Return the (X, Y) coordinate for the center point of the cell that contains the specified text.  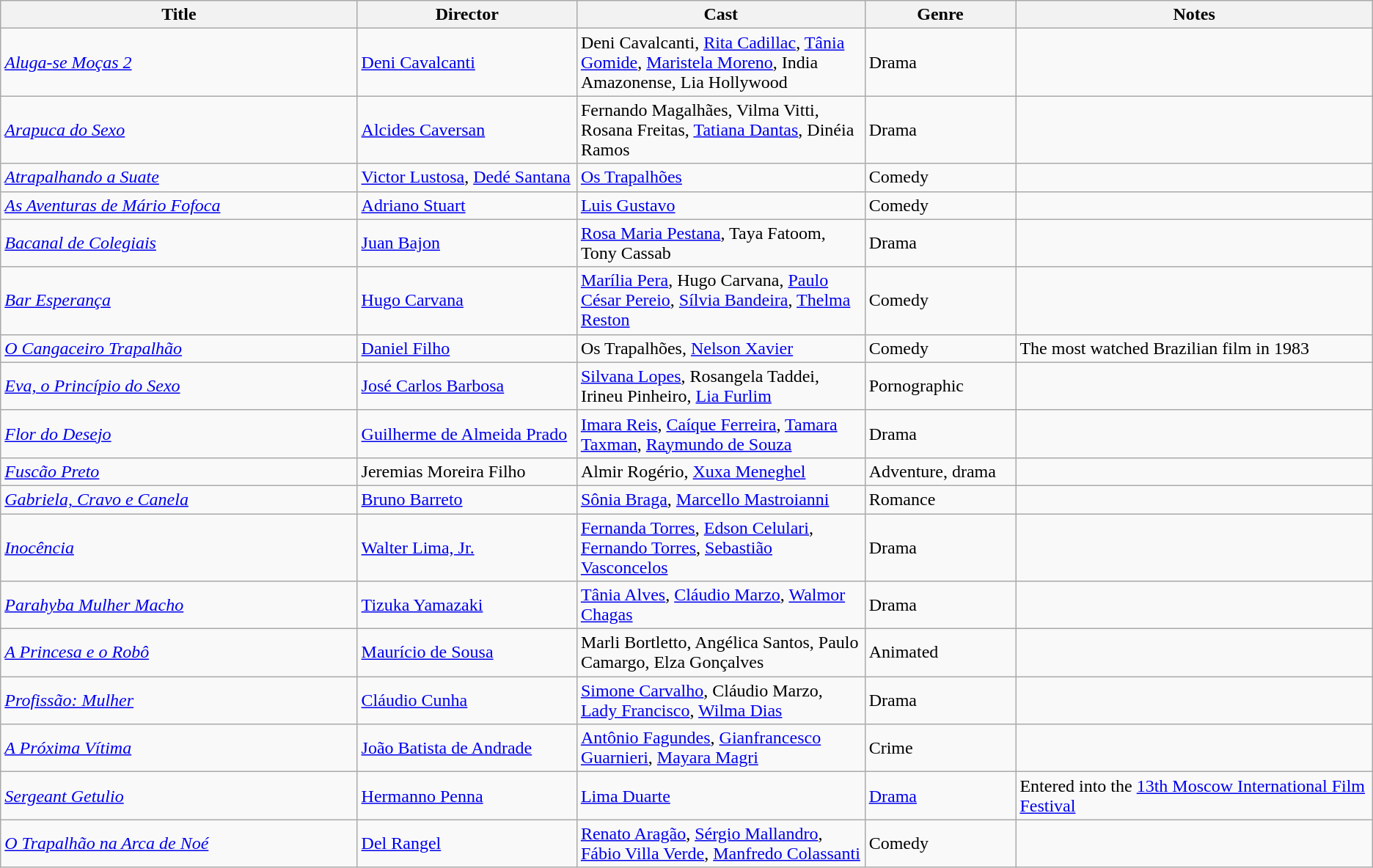
Sergeant Getulio (179, 796)
Os Trapalhões (720, 177)
Atrapalhando a Suate (179, 177)
Notes (1194, 15)
Victor Lustosa, Dedé Santana (466, 177)
Inocência (179, 547)
Genre (940, 15)
Cast (720, 15)
Rosa Maria Pestana, Taya Fatoom, Tony Cassab (720, 243)
Eva, o Princípio do Sexo (179, 386)
O Trapalhão na Arca de Noé (179, 843)
Arapuca do Sexo (179, 130)
Jeremias Moreira Filho (466, 471)
Del Rangel (466, 843)
Guilherme de Almeida Prado (466, 434)
Alcides Caversan (466, 130)
Tânia Alves, Cláudio Marzo, Walmor Chagas (720, 606)
The most watched Brazilian film in 1983 (1194, 348)
Fernanda Torres, Edson Celulari, Fernando Torres, Sebastião Vasconcelos (720, 547)
O Cangaceiro Trapalhão (179, 348)
Fuscão Preto (179, 471)
Hugo Carvana (466, 301)
Bar Esperança (179, 301)
Fernando Magalhães, Vilma Vitti, Rosana Freitas, Tatiana Dantas, Dinéia Ramos (720, 130)
A Próxima Vítima (179, 748)
Marília Pera, Hugo Carvana, Paulo César Pereio, Sílvia Bandeira, Thelma Reston (720, 301)
Parahyba Mulher Macho (179, 606)
Juan Bajon (466, 243)
Title (179, 15)
Crime (940, 748)
Os Trapalhões, Nelson Xavier (720, 348)
Lima Duarte (720, 796)
João Batista de Andrade (466, 748)
Romance (940, 499)
Bruno Barreto (466, 499)
Simone Carvalho, Cláudio Marzo, Lady Francisco, Wilma Dias (720, 701)
Luis Gustavo (720, 205)
Marli Bortletto, Angélica Santos, Paulo Camargo, Elza Gonçalves (720, 652)
Pornographic (940, 386)
Sônia Braga, Marcello Mastroianni (720, 499)
Hermanno Penna (466, 796)
Daniel Filho (466, 348)
Bacanal de Colegiais (179, 243)
Adventure, drama (940, 471)
Adriano Stuart (466, 205)
Deni Cavalcanti, Rita Cadillac, Tânia Gomide, Maristela Moreno, India Amazonense, Lia Hollywood (720, 62)
Almir Rogério, Xuxa Meneghel (720, 471)
Silvana Lopes, Rosangela Taddei, Irineu Pinheiro, Lia Furlim (720, 386)
Aluga-se Moças 2 (179, 62)
As Aventuras de Mário Fofoca (179, 205)
Flor do Desejo (179, 434)
Maurício de Sousa (466, 652)
Deni Cavalcanti (466, 62)
A Princesa e o Robô (179, 652)
Profissão: Mulher (179, 701)
Walter Lima, Jr. (466, 547)
Tizuka Yamazaki (466, 606)
Director (466, 15)
Gabriela, Cravo e Canela (179, 499)
Animated (940, 652)
Entered into the 13th Moscow International Film Festival (1194, 796)
Cláudio Cunha (466, 701)
Imara Reis, Caíque Ferreira, Tamara Taxman, Raymundo de Souza (720, 434)
José Carlos Barbosa (466, 386)
Renato Aragão, Sérgio Mallandro, Fábio Villa Verde, Manfredo Colassanti (720, 843)
Antônio Fagundes, Gianfrancesco Guarnieri, Mayara Magri (720, 748)
